Return (x, y) of the center of cell containing provided text 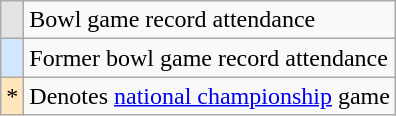
Bowl game record attendance (210, 20)
Former bowl game record attendance (210, 58)
* (12, 96)
Denotes national championship game (210, 96)
